Return [X, Y] of the center of cell containing provided text 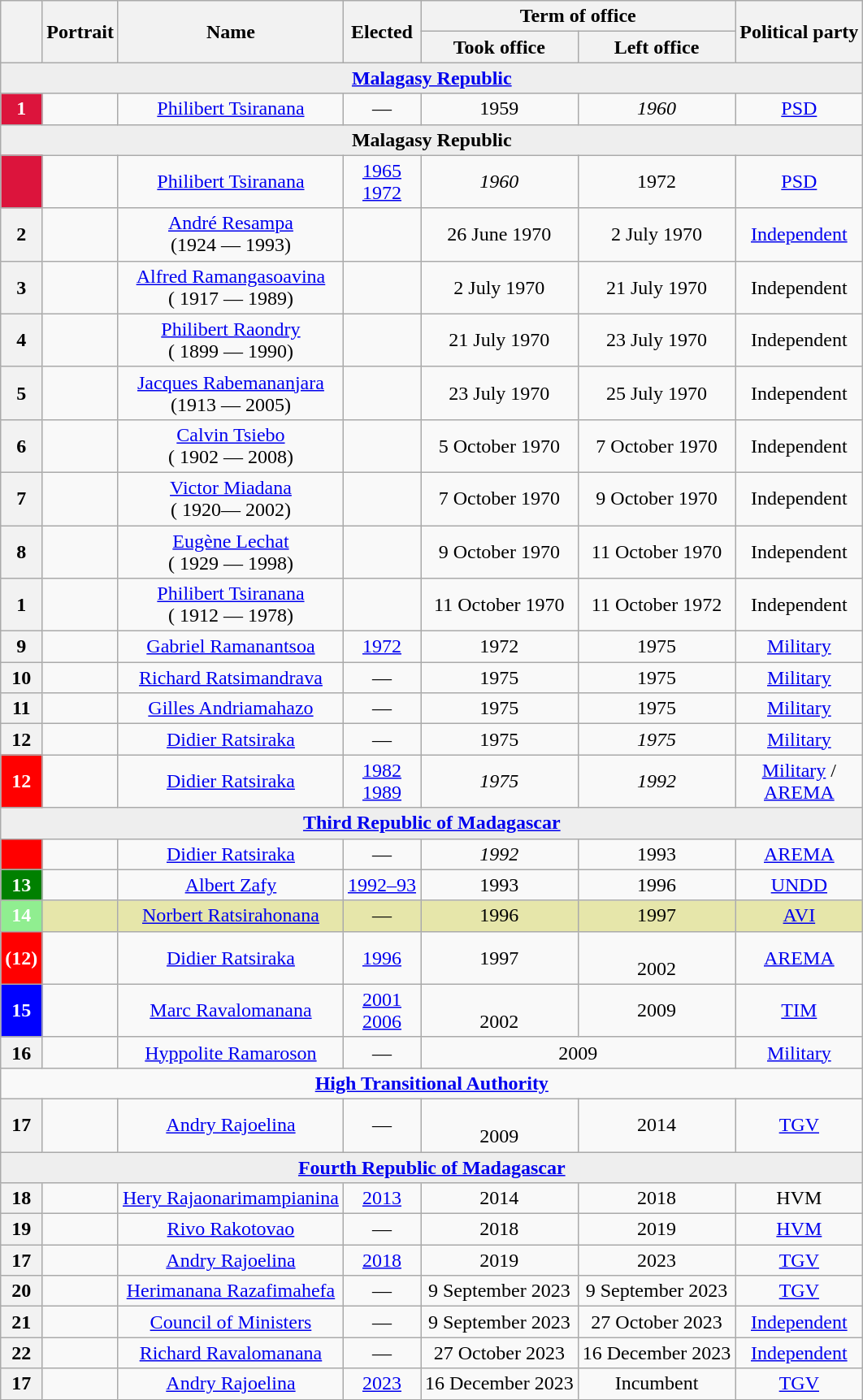
15 [21, 1011]
25 July 1970 [657, 393]
(12) [21, 957]
7 [21, 499]
9 [21, 647]
Term of office [579, 16]
Portrait [80, 32]
Philibert Tsiranana( 1912 — 1978) [231, 605]
Jacques Rabemananjara(1913 — 2005) [231, 393]
11 [21, 709]
11 October 1972 [657, 605]
Gilles Andriamahazo [231, 709]
19821989 [382, 782]
Third Republic of Madagascar [432, 823]
Left office [657, 47]
André Resampa(1924 — 1993) [231, 234]
Eugène Lechat( 1929 — 1998) [231, 551]
26 June 1970 [500, 234]
Herimanana Razafimahefa [231, 1291]
Elected [382, 32]
Philibert Raondry( 1899 — 1990) [231, 340]
Richard Ratsimandrava [231, 678]
19651972 [382, 182]
6 [21, 445]
2013 [382, 1198]
Council of Ministers [231, 1322]
Calvin Tsiebo( 1902 — 2008) [231, 445]
Fourth Republic of Madagascar [432, 1168]
Alfred Ramangasoavina( 1917 — 1989) [231, 288]
20 [21, 1291]
Hyppolite Ramaroson [231, 1052]
Rivo Rakotovao [231, 1229]
22 [21, 1353]
19 [21, 1229]
20012006 [382, 1011]
AVI [800, 916]
Took office [500, 47]
Incumbent [657, 1384]
UNDD [800, 885]
2 [21, 234]
Name [231, 32]
Norbert Ratsirahonana [231, 916]
Richard Ravalomanana [231, 1353]
18 [21, 1198]
Military /AREMA [800, 782]
14 [21, 916]
Marc Ravalomanana [231, 1011]
5 October 1970 [500, 445]
21 [21, 1322]
4 [21, 340]
8 [21, 551]
Hery Rajaonarimampianina [231, 1198]
1992–93 [382, 885]
Victor Miadana( 1920— 2002) [231, 499]
5 [21, 393]
High Transitional Authority [432, 1083]
16 [21, 1052]
Gabriel Ramanantsoa [231, 647]
10 [21, 678]
Political party [800, 32]
1959 [500, 109]
3 [21, 288]
13 [21, 885]
Albert Zafy [231, 885]
TIM [800, 1011]
